Return the [x, y] coordinate for the center point of the cell that contains the specified text.  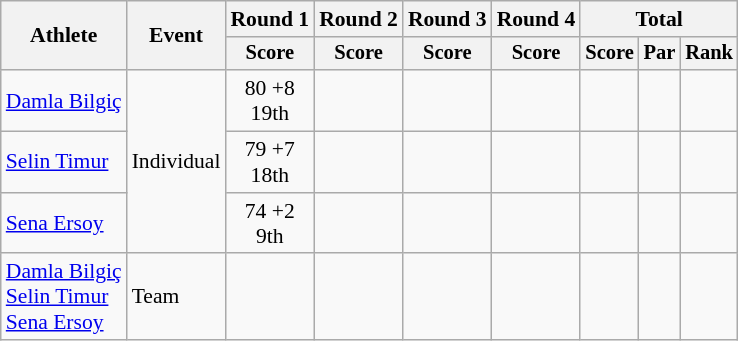
Total [659, 19]
Individual [176, 162]
79 +718th [270, 162]
Sena Ersoy [64, 224]
Round 2 [358, 19]
Team [176, 298]
Par [660, 54]
Selin Timur [64, 162]
74 +29th [270, 224]
Athlete [64, 36]
Rank [709, 54]
Round 3 [448, 19]
Damla Bilgiç [64, 100]
Round 4 [536, 19]
Event [176, 36]
80 +819th [270, 100]
Damla BilgiçSelin TimurSena Ersoy [64, 298]
Round 1 [270, 19]
